Determine the [X, Y] coordinate at the center of the cell enclosing the given text.  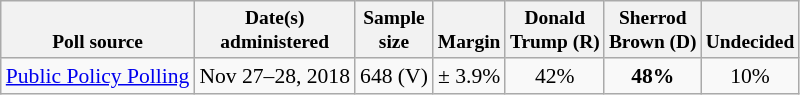
DonaldTrump (R) [554, 30]
Undecided [750, 30]
SherrodBrown (D) [652, 30]
Public Policy Polling [98, 76]
48% [652, 76]
Date(s)administered [274, 30]
Margin [469, 30]
± 3.9% [469, 76]
42% [554, 76]
Poll source [98, 30]
Nov 27–28, 2018 [274, 76]
Samplesize [394, 30]
648 (V) [394, 76]
10% [750, 76]
